From the cell containing the given text, extract its center point as [x, y] coordinate. 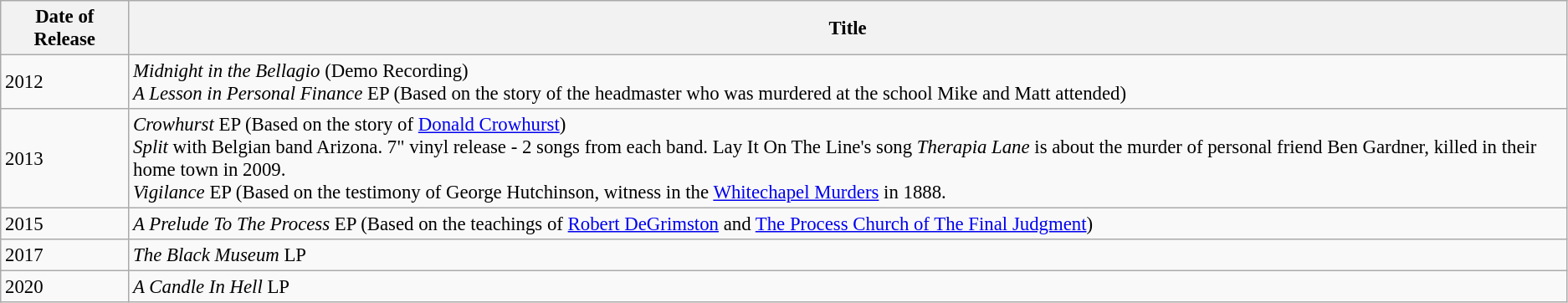
2013 [65, 159]
The Black Museum LP [848, 255]
2012 [65, 82]
2017 [65, 255]
Title [848, 28]
2020 [65, 287]
A Prelude To The Process EP (Based on the teachings of Robert DeGrimston and The Process Church of The Final Judgment) [848, 224]
A Candle In Hell LP [848, 287]
2015 [65, 224]
Date of Release [65, 28]
